Pinpoint the cell where the given text exists, returning its (x, y) midpoint coordinate. 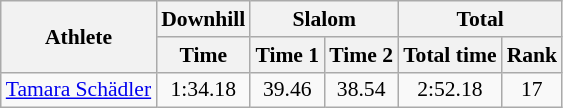
Slalom (324, 19)
Downhill (203, 19)
Total (480, 19)
Tamara Schädler (78, 90)
1:34.18 (203, 90)
Time 2 (361, 55)
38.54 (361, 90)
17 (532, 90)
39.46 (287, 90)
2:52.18 (450, 90)
Rank (532, 55)
Time 1 (287, 55)
Time (203, 55)
Athlete (78, 36)
Total time (450, 55)
